Return (X, Y) of the center of cell containing provided text 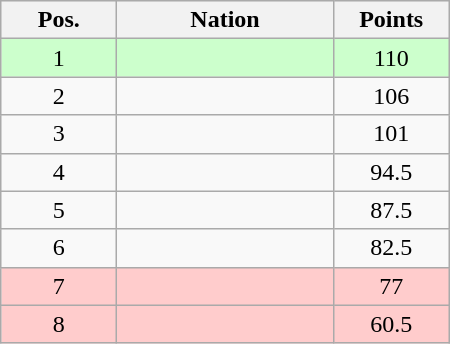
87.5 (391, 210)
60.5 (391, 324)
Nation (225, 20)
Pos. (59, 20)
106 (391, 96)
82.5 (391, 248)
Points (391, 20)
8 (59, 324)
94.5 (391, 172)
2 (59, 96)
7 (59, 286)
3 (59, 134)
77 (391, 286)
5 (59, 210)
4 (59, 172)
101 (391, 134)
6 (59, 248)
1 (59, 58)
110 (391, 58)
